Pinpoint the cell where the given text exists, returning its (X, Y) midpoint coordinate. 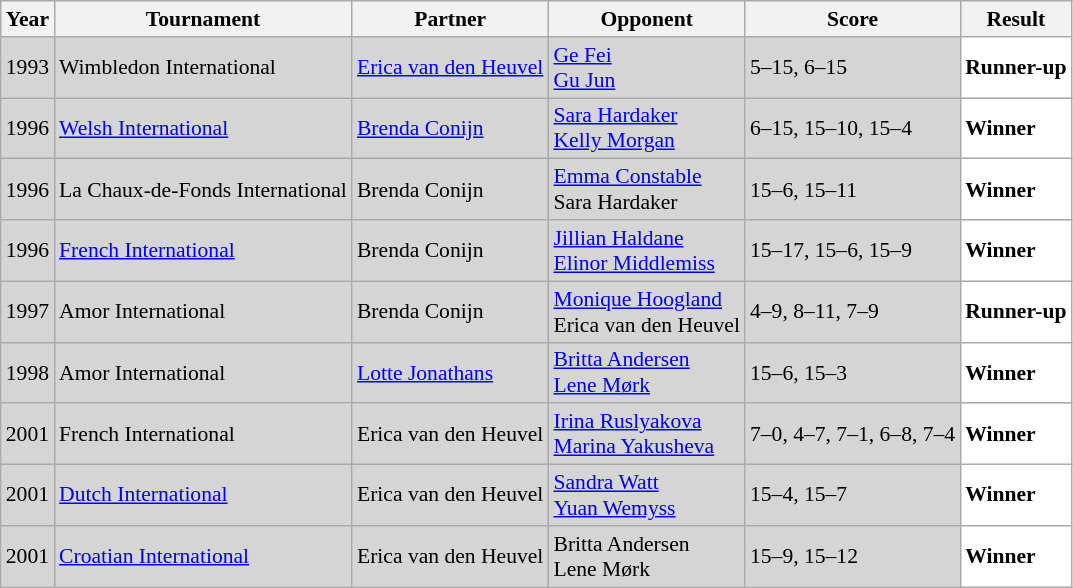
Score (852, 19)
Year (28, 19)
5–15, 6–15 (852, 68)
15–17, 15–6, 15–9 (852, 250)
15–9, 15–12 (852, 556)
7–0, 4–7, 7–1, 6–8, 7–4 (852, 434)
4–9, 8–11, 7–9 (852, 312)
1997 (28, 312)
15–6, 15–11 (852, 190)
Welsh International (203, 128)
1993 (28, 68)
La Chaux-de-Fonds International (203, 190)
Sara Hardaker Kelly Morgan (646, 128)
Irina Ruslyakova Marina Yakusheva (646, 434)
Emma Constable Sara Hardaker (646, 190)
Ge Fei Gu Jun (646, 68)
Croatian International (203, 556)
15–4, 15–7 (852, 496)
Partner (450, 19)
Opponent (646, 19)
Sandra Watt Yuan Wemyss (646, 496)
6–15, 15–10, 15–4 (852, 128)
Wimbledon International (203, 68)
Jillian Haldane Elinor Middlemiss (646, 250)
Dutch International (203, 496)
1998 (28, 372)
15–6, 15–3 (852, 372)
Tournament (203, 19)
Lotte Jonathans (450, 372)
Result (1016, 19)
Monique Hoogland Erica van den Heuvel (646, 312)
